Return [X, Y] of the center of cell containing provided text 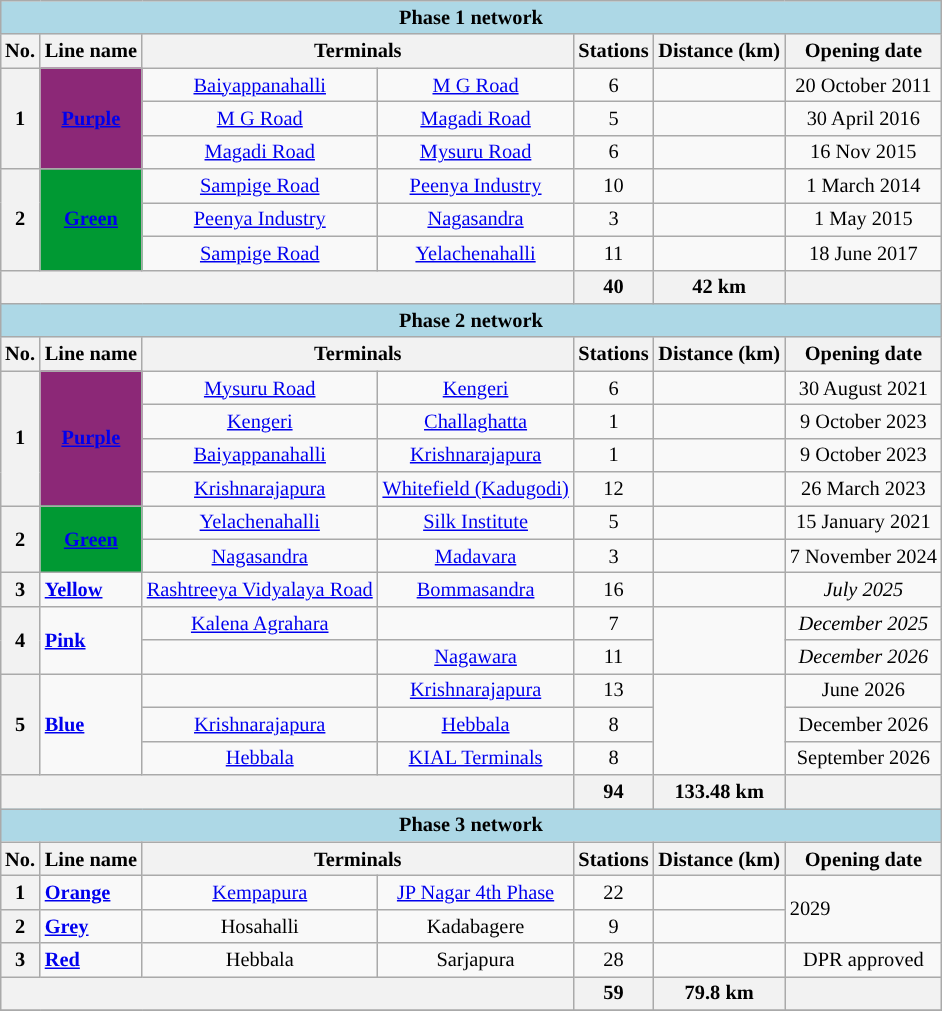
Bommasandra [476, 590]
Challaghatta [476, 422]
Phase 1 network [471, 18]
42 km [718, 287]
June 2026 [864, 691]
2029 [864, 910]
79.8 km [718, 994]
Phase 3 network [471, 825]
1 May 2015 [864, 220]
Kadabagere [476, 926]
September 2026 [864, 758]
7 November 2024 [864, 556]
JP Nagar 4th Phase [476, 893]
Hosahalli [260, 926]
Yellow [91, 590]
Nagawara [476, 657]
Whitefield (Kadugodi) [476, 489]
Silk Institute [476, 523]
1 March 2014 [864, 186]
13 [614, 691]
Blue [91, 724]
Sarjapura [476, 960]
30 April 2016 [864, 119]
30 August 2021 [864, 388]
Grey [91, 926]
KIAL Terminals [476, 758]
Rashtreeya Vidyalaya Road [260, 590]
40 [614, 287]
DPR approved [864, 960]
16 Nov 2015 [864, 152]
10 [614, 186]
94 [614, 792]
133.48 km [718, 792]
18 June 2017 [864, 253]
9 [614, 926]
July 2025 [864, 590]
16 [614, 590]
15 January 2021 [864, 523]
12 [614, 489]
Red [91, 960]
Phase 2 network [471, 321]
7 [614, 624]
Orange [91, 893]
28 [614, 960]
Kempapura [260, 893]
Madavara [476, 556]
26 March 2023 [864, 489]
22 [614, 893]
20 October 2011 [864, 85]
4 [20, 640]
Pink [91, 640]
Kalena Agrahara [260, 624]
December 2025 [864, 624]
59 [614, 994]
